Return the [x, y] coordinate for the center point of the cell that contains the specified text.  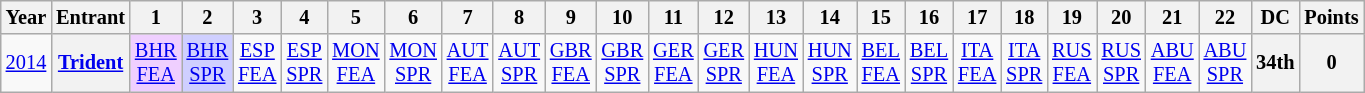
MONFEA [356, 63]
HUNSPR [830, 63]
4 [304, 17]
BELSPR [929, 63]
5 [356, 17]
34th [1275, 63]
GERSPR [724, 63]
16 [929, 17]
1 [156, 17]
AUTSPR [519, 63]
DC [1275, 17]
19 [1072, 17]
Year [26, 17]
ESPSPR [304, 63]
22 [1226, 17]
10 [623, 17]
MONSPR [414, 63]
18 [1024, 17]
HUNFEA [776, 63]
9 [571, 17]
ESPFEA [257, 63]
BHRSPR [208, 63]
7 [468, 17]
17 [977, 17]
12 [724, 17]
20 [1120, 17]
8 [519, 17]
3 [257, 17]
RUSFEA [1072, 63]
2 [208, 17]
13 [776, 17]
RUSSPR [1120, 63]
GERFEA [673, 63]
GBRFEA [571, 63]
0 [1331, 63]
AUTFEA [468, 63]
Entrant [90, 17]
BHRFEA [156, 63]
Trident [90, 63]
21 [1172, 17]
Points [1331, 17]
ITASPR [1024, 63]
11 [673, 17]
14 [830, 17]
ABUSPR [1226, 63]
ITAFEA [977, 63]
2014 [26, 63]
GBRSPR [623, 63]
BELFEA [881, 63]
ABUFEA [1172, 63]
15 [881, 17]
6 [414, 17]
